Pinpoint the cell where the given text exists, returning its (X, Y) midpoint coordinate. 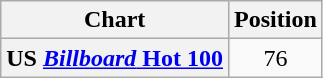
Position (276, 20)
US Billboard Hot 100 (115, 58)
76 (276, 58)
Chart (115, 20)
